Detect which cell encompasses the target text, then output its [X, Y] center coordinate. 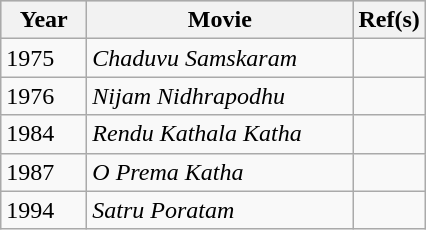
Ref(s) [389, 20]
Movie [220, 20]
1976 [44, 96]
1994 [44, 210]
Satru Poratam [220, 210]
1984 [44, 134]
Chaduvu Samskaram [220, 58]
Nijam Nidhrapodhu [220, 96]
Year [44, 20]
O Prema Katha [220, 172]
1987 [44, 172]
Rendu Kathala Katha [220, 134]
1975 [44, 58]
